Capture the cell that displays the provided text and extract its (x, y) central coordinate. 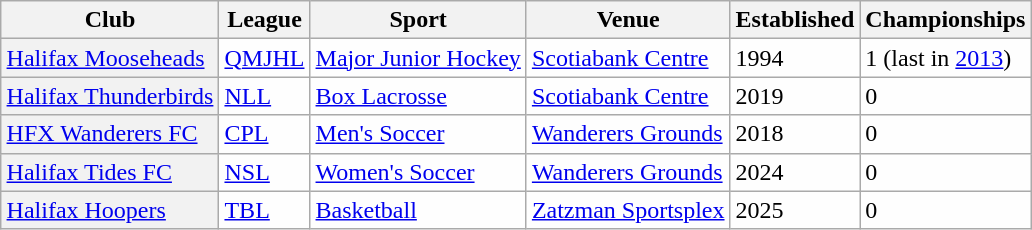
Men's Soccer (418, 134)
1 (last in 2013) (946, 58)
Halifax Tides FC (110, 172)
Sport (418, 20)
2018 (795, 134)
Halifax Hoopers (110, 210)
Box Lacrosse (418, 96)
QMJHL (264, 58)
HFX Wanderers FC (110, 134)
NLL (264, 96)
Basketball (418, 210)
Halifax Mooseheads (110, 58)
Halifax Thunderbirds (110, 96)
2019 (795, 96)
2024 (795, 172)
1994 (795, 58)
League (264, 20)
TBL (264, 210)
NSL (264, 172)
Venue (628, 20)
Women's Soccer (418, 172)
CPL (264, 134)
Club (110, 20)
Zatzman Sportsplex (628, 210)
2025 (795, 210)
Major Junior Hockey (418, 58)
Established (795, 20)
Championships (946, 20)
